Detect which cell encompasses the target text, then output its (x, y) center coordinate. 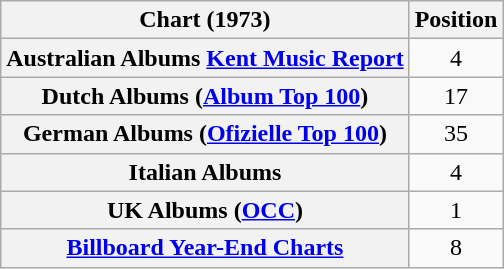
1 (456, 210)
UK Albums (OCC) (205, 210)
17 (456, 96)
Position (456, 20)
Chart (1973) (205, 20)
Dutch Albums (Album Top 100) (205, 96)
German Albums (Ofizielle Top 100) (205, 134)
8 (456, 248)
Italian Albums (205, 172)
Billboard Year-End Charts (205, 248)
Australian Albums Kent Music Report (205, 58)
35 (456, 134)
